Capture the cell that displays the provided text and extract its (x, y) central coordinate. 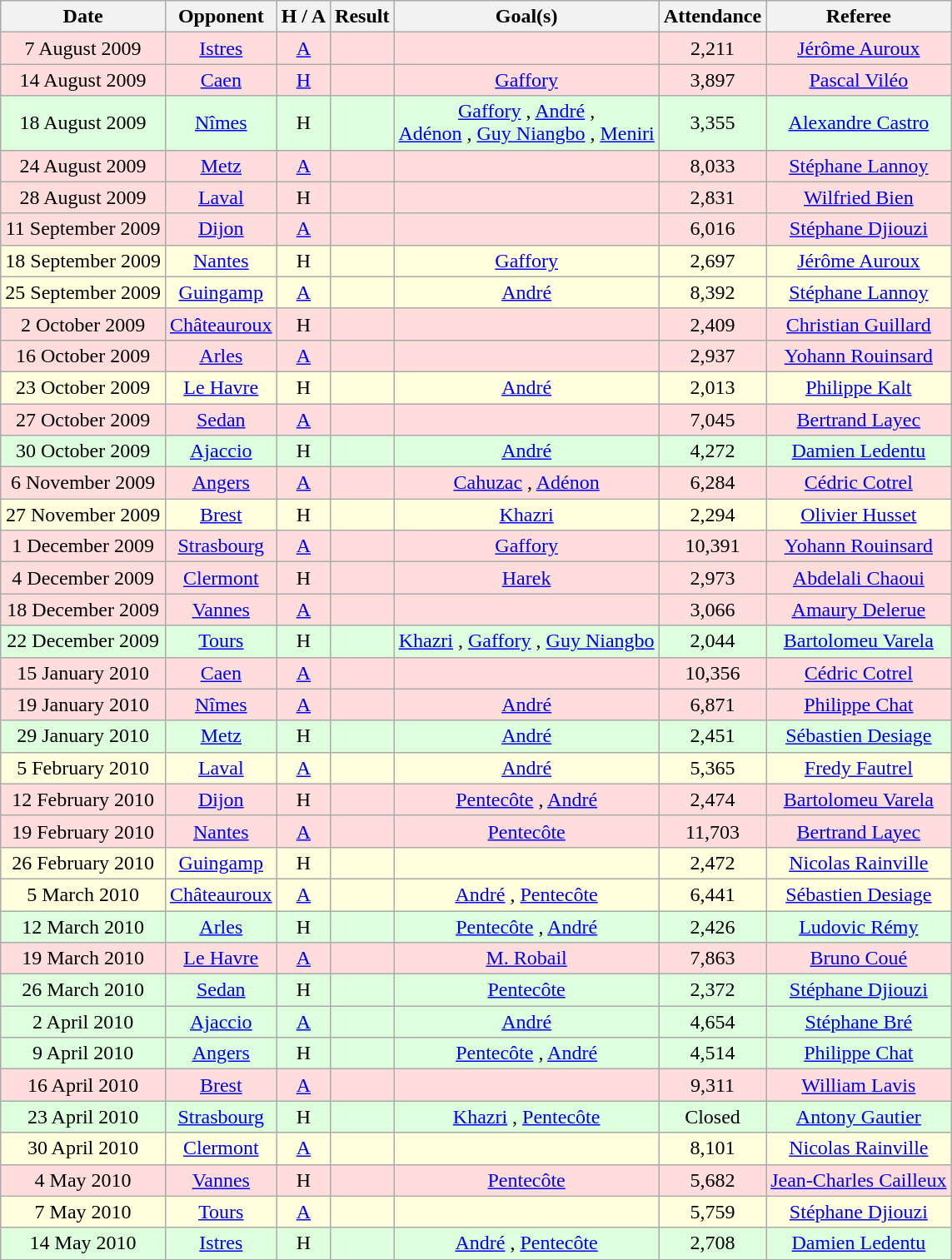
26 March 2010 (83, 990)
3,897 (712, 80)
8,392 (712, 292)
Pascal Viléo (859, 80)
18 September 2009 (83, 261)
Alexandre Castro (859, 123)
6,284 (712, 483)
Referee (859, 17)
3,355 (712, 123)
23 April 2010 (83, 1117)
Gaffory , André ,Adénon , Guy Niangbo , Meniri (526, 123)
Khazri (526, 515)
2,409 (712, 324)
2,044 (712, 641)
18 December 2009 (83, 610)
2,451 (712, 736)
7 August 2009 (83, 48)
14 August 2009 (83, 80)
Cahuzac , Adénon (526, 483)
6,871 (712, 705)
11 September 2009 (83, 229)
Jean-Charles Cailleux (859, 1180)
William Lavis (859, 1085)
Goal(s) (526, 17)
1 December 2009 (83, 546)
14 May 2010 (83, 1243)
10,391 (712, 546)
Amaury Delerue (859, 610)
4 May 2010 (83, 1180)
Stéphane Bré (859, 1022)
29 January 2010 (83, 736)
Abdelali Chaoui (859, 578)
Result (362, 17)
7 May 2010 (83, 1212)
27 November 2009 (83, 515)
Attendance (712, 17)
2 October 2009 (83, 324)
19 March 2010 (83, 959)
27 October 2009 (83, 419)
30 April 2010 (83, 1148)
Christian Guillard (859, 324)
2,937 (712, 356)
Khazri , Gaffory , Guy Niangbo (526, 641)
28 August 2009 (83, 197)
7,863 (712, 959)
Ludovic Rémy (859, 927)
3,066 (712, 610)
25 September 2009 (83, 292)
2,697 (712, 261)
Khazri , Pentecôte (526, 1117)
Philippe Kalt (859, 387)
30 October 2009 (83, 451)
16 October 2009 (83, 356)
16 April 2010 (83, 1085)
Wilfried Bien (859, 197)
2,372 (712, 990)
2,211 (712, 48)
9 April 2010 (83, 1053)
5,682 (712, 1180)
2,474 (712, 799)
5 February 2010 (83, 768)
6,441 (712, 894)
19 February 2010 (83, 831)
26 February 2010 (83, 863)
Closed (712, 1117)
6,016 (712, 229)
12 February 2010 (83, 799)
10,356 (712, 673)
2,831 (712, 197)
Opponent (221, 17)
12 March 2010 (83, 927)
2,708 (712, 1243)
2 April 2010 (83, 1022)
22 December 2009 (83, 641)
7,045 (712, 419)
2,013 (712, 387)
24 August 2009 (83, 166)
Olivier Husset (859, 515)
4,514 (712, 1053)
4,272 (712, 451)
2,426 (712, 927)
23 October 2009 (83, 387)
8,101 (712, 1148)
11,703 (712, 831)
2,973 (712, 578)
5 March 2010 (83, 894)
H / A (303, 17)
Bruno Coué (859, 959)
Harek (526, 578)
Fredy Fautrel (859, 768)
5,759 (712, 1212)
5,365 (712, 768)
Antony Gautier (859, 1117)
6 November 2009 (83, 483)
2,472 (712, 863)
8,033 (712, 166)
18 August 2009 (83, 123)
2,294 (712, 515)
4 December 2009 (83, 578)
15 January 2010 (83, 673)
Date (83, 17)
19 January 2010 (83, 705)
4,654 (712, 1022)
9,311 (712, 1085)
M. Robail (526, 959)
